Scan for the cell matching the given text and deliver its (x, y) coordinate at center. 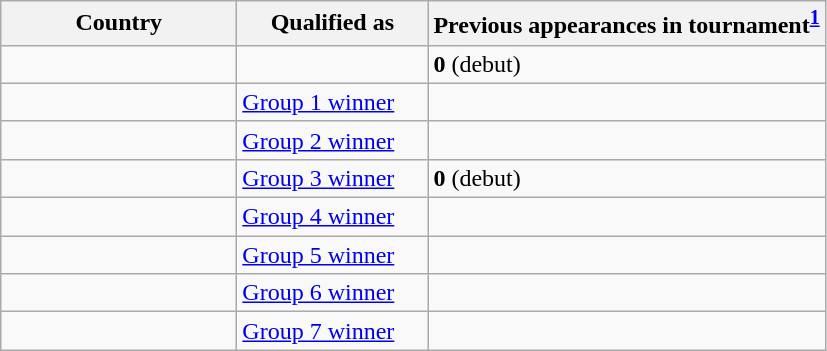
Group 1 winner (332, 102)
Group 2 winner (332, 140)
Group 7 winner (332, 331)
Group 6 winner (332, 293)
Group 5 winner (332, 255)
Country (119, 24)
Group 4 winner (332, 217)
Qualified as (332, 24)
Previous appearances in tournament1 (626, 24)
Group 3 winner (332, 178)
